Find where the given text appears and provide that cell's center as [x, y] coordinate. 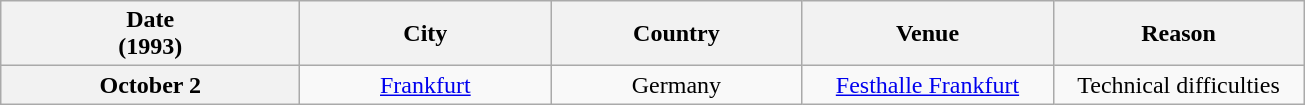
Festhalle Frankfurt [928, 85]
Technical difficulties [1178, 85]
City [426, 34]
Country [676, 34]
Frankfurt [426, 85]
Reason [1178, 34]
Venue [928, 34]
Date(1993) [150, 34]
Germany [676, 85]
October 2 [150, 85]
